Scan for the cell matching the given text and deliver its (x, y) coordinate at center. 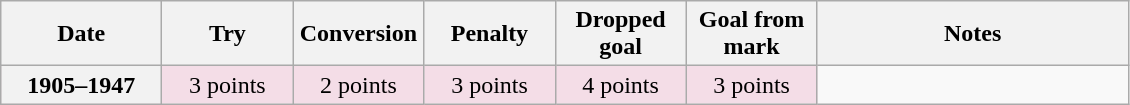
4 points (620, 85)
2 points (358, 85)
Conversion (358, 34)
Date (82, 34)
Goal from mark (752, 34)
Notes (972, 34)
1905–1947 (82, 85)
Try (228, 34)
Penalty (490, 34)
Dropped goal (620, 34)
